Detect which cell encompasses the target text, then output its (X, Y) center coordinate. 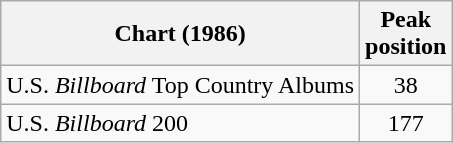
U.S. Billboard Top Country Albums (180, 85)
Chart (1986) (180, 34)
38 (406, 85)
177 (406, 123)
Peakposition (406, 34)
U.S. Billboard 200 (180, 123)
